Output the (X, Y) coordinate of the center of the cell containing the given text.  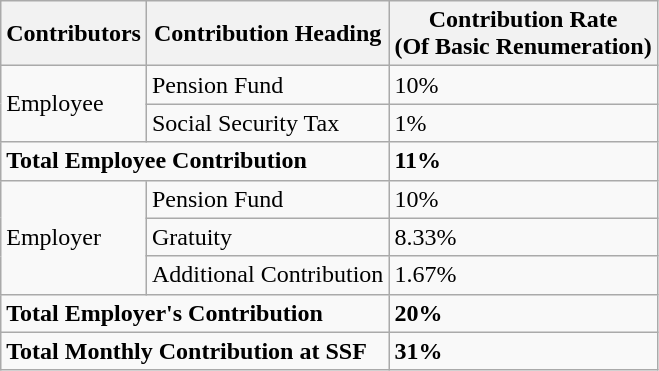
Contribution Rate(Of Basic Renumeration) (523, 34)
20% (523, 313)
Total Employee Contribution (195, 161)
Gratuity (267, 237)
31% (523, 351)
Contributors (74, 34)
Additional Contribution (267, 275)
11% (523, 161)
Social Security Tax (267, 123)
Employee (74, 104)
Contribution Heading (267, 34)
1% (523, 123)
1.67% (523, 275)
Employer (74, 237)
Total Monthly Contribution at SSF (195, 351)
Total Employer's Contribution (195, 313)
8.33% (523, 237)
